Capture the cell that displays the provided text and extract its [x, y] central coordinate. 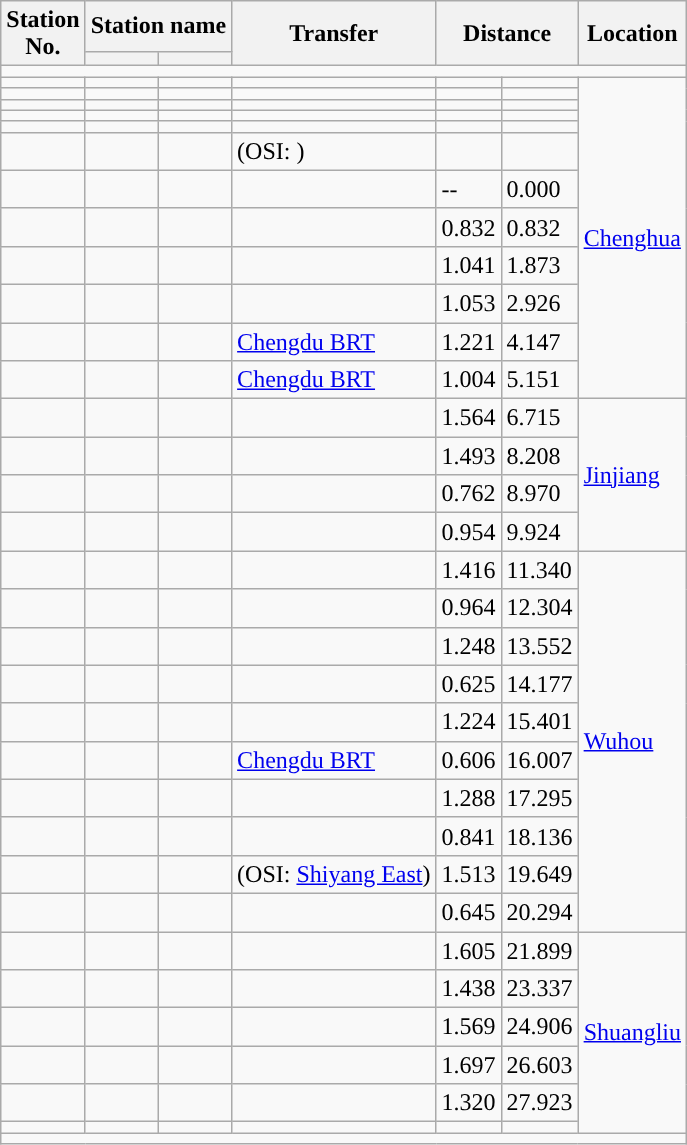
23.337 [540, 989]
1.564 [468, 418]
2.926 [540, 303]
Transfer [334, 34]
Shuangliu [632, 1032]
19.649 [540, 874]
6.715 [540, 418]
12.304 [540, 608]
0.964 [468, 608]
8.970 [540, 494]
5.151 [540, 380]
1.221 [468, 341]
0.606 [468, 760]
1.605 [468, 951]
24.906 [540, 1027]
Location [632, 34]
StationNo. [43, 34]
1.004 [468, 380]
1.513 [468, 874]
1.224 [468, 722]
0.762 [468, 494]
20.294 [540, 912]
(OSI: ) [334, 151]
13.552 [540, 646]
1.053 [468, 303]
1.873 [540, 265]
16.007 [540, 760]
0.625 [468, 684]
-- [468, 189]
9.924 [540, 532]
Station name [158, 26]
1.041 [468, 265]
14.177 [540, 684]
1.288 [468, 798]
1.697 [468, 1065]
Jinjiang [632, 475]
Distance [507, 34]
17.295 [540, 798]
21.899 [540, 951]
1.438 [468, 989]
27.923 [540, 1103]
0.841 [468, 836]
0.645 [468, 912]
Chenghua [632, 238]
1.569 [468, 1027]
1.248 [468, 646]
18.136 [540, 836]
26.603 [540, 1065]
11.340 [540, 570]
0.954 [468, 532]
1.320 [468, 1103]
0.000 [540, 189]
1.416 [468, 570]
Wuhou [632, 742]
8.208 [540, 456]
4.147 [540, 341]
15.401 [540, 722]
1.493 [468, 456]
(OSI: Shiyang East) [334, 874]
